Scan for the cell matching the given text and deliver its [X, Y] coordinate at center. 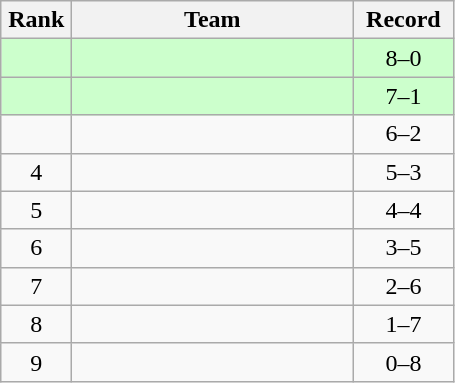
2–6 [404, 286]
8–0 [404, 58]
Record [404, 20]
3–5 [404, 248]
8 [36, 324]
0–8 [404, 362]
9 [36, 362]
5 [36, 210]
5–3 [404, 172]
7 [36, 286]
Rank [36, 20]
4 [36, 172]
Team [212, 20]
6 [36, 248]
1–7 [404, 324]
7–1 [404, 96]
4–4 [404, 210]
6–2 [404, 134]
